Output the (X, Y) coordinate of the center of the cell containing the given text.  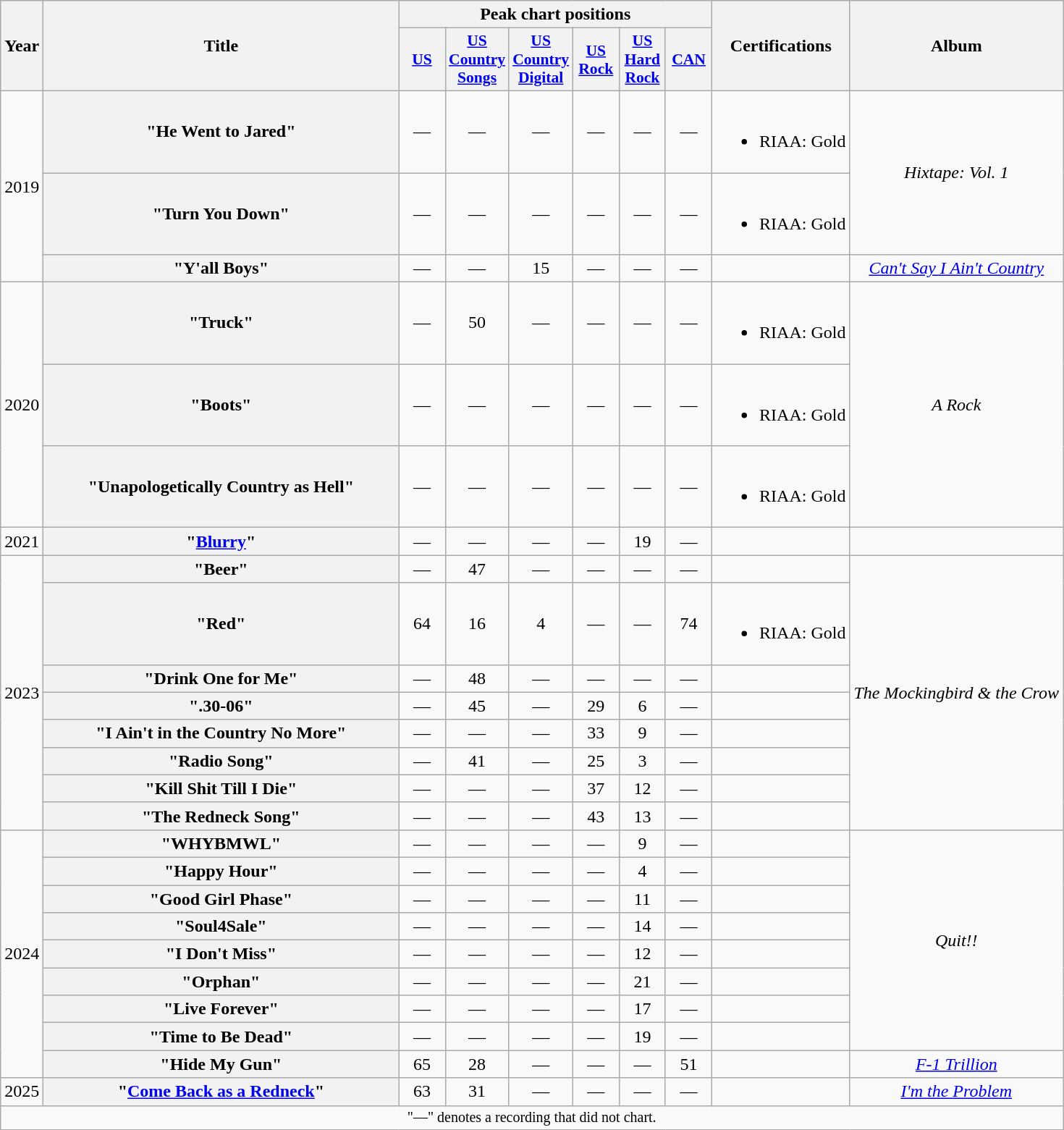
F-1 Trillion (957, 1064)
65 (422, 1064)
"Y'all Boys" (221, 269)
"Orphan" (221, 982)
Can't Say I Ain't Country (957, 269)
"Hide My Gun" (221, 1064)
17 (642, 1009)
2021 (22, 541)
14 (642, 927)
Hixtape: Vol. 1 (957, 172)
"Red" (221, 624)
43 (596, 816)
"Kill Shit Till I Die" (221, 788)
"Soul4Sale" (221, 927)
"Turn You Down" (221, 213)
"Time to Be Dead" (221, 1037)
48 (477, 678)
"Truck" (221, 323)
US (422, 59)
11 (642, 898)
45 (477, 706)
"WHYBMWL" (221, 843)
"I Ain't in the Country No More" (221, 733)
74 (688, 624)
64 (422, 624)
A Rock (957, 405)
"The Redneck Song" (221, 816)
I'm the Problem (957, 1092)
US Rock (596, 59)
21 (642, 982)
6 (642, 706)
Certifications (781, 46)
25 (596, 761)
15 (541, 269)
"Good Girl Phase" (221, 898)
"Radio Song" (221, 761)
2023 (22, 693)
US Hard Rock (642, 59)
Year (22, 46)
63 (422, 1092)
".30-06" (221, 706)
The Mockingbird & the Crow (957, 693)
33 (596, 733)
"Beer" (221, 569)
2019 (22, 186)
29 (596, 706)
"He Went to Jared" (221, 132)
2025 (22, 1092)
"Happy Hour" (221, 871)
31 (477, 1092)
Peak chart positions (556, 14)
Album (957, 46)
"Live Forever" (221, 1009)
"Unapologetically Country as Hell" (221, 486)
CAN (688, 59)
Quit!! (957, 940)
16 (477, 624)
"Drink One for Me" (221, 678)
Title (221, 46)
2024 (22, 954)
"—" denotes a recording that did not chart. (532, 1118)
"Boots" (221, 405)
13 (642, 816)
3 (642, 761)
28 (477, 1064)
2020 (22, 405)
"I Don't Miss" (221, 954)
50 (477, 323)
51 (688, 1064)
"Blurry" (221, 541)
47 (477, 569)
US Country Digital (541, 59)
"Come Back as a Redneck" (221, 1092)
US Country Songs (477, 59)
37 (596, 788)
41 (477, 761)
